Pinpoint the cell where the given text exists, returning its (X, Y) midpoint coordinate. 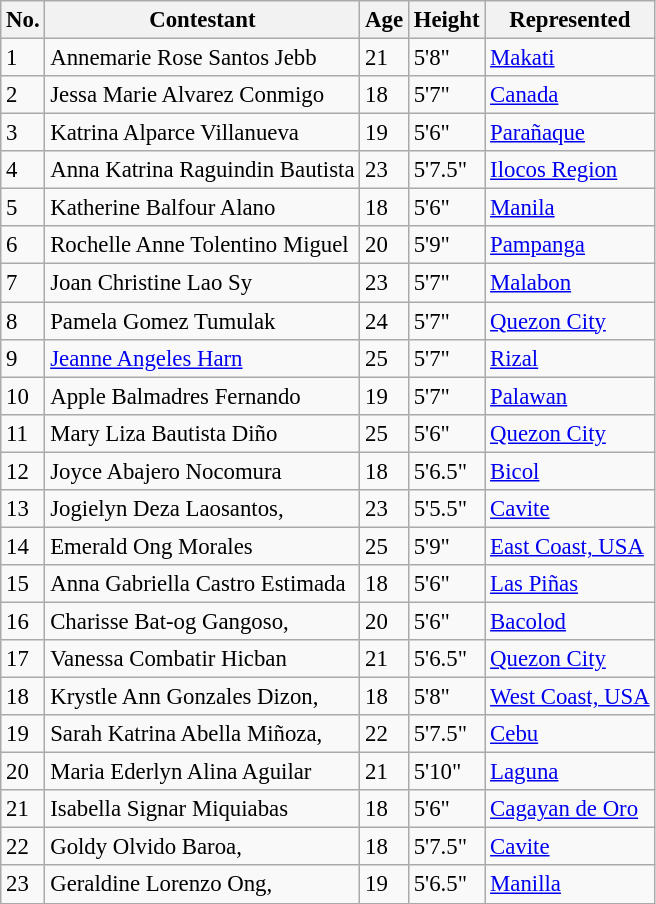
Jessa Marie Alvarez Conmigo (202, 95)
Makati (570, 58)
Cagayan de Oro (570, 809)
Parañaque (570, 133)
Anna Gabriella Castro Estimada (202, 584)
Goldy Olvido Baroa, (202, 847)
8 (23, 321)
9 (23, 358)
17 (23, 659)
Emerald Ong Morales (202, 546)
Mary Liza Bautista Diño (202, 433)
Pampanga (570, 245)
Contestant (202, 20)
5'5.5" (446, 509)
Jogielyn Deza Laosantos, (202, 509)
No. (23, 20)
2 (23, 95)
Joan Christine Lao Sy (202, 283)
Geraldine Lorenzo Ong, (202, 885)
Manila (570, 208)
Krystle Ann Gonzales Dizon, (202, 697)
14 (23, 546)
Pamela Gomez Tumulak (202, 321)
1 (23, 58)
3 (23, 133)
16 (23, 621)
Annemarie Rose Santos Jebb (202, 58)
Represented (570, 20)
Manilla (570, 885)
Palawan (570, 396)
13 (23, 509)
Bacolod (570, 621)
Laguna (570, 772)
Malabon (570, 283)
Sarah Katrina Abella Miñoza, (202, 734)
Age (384, 20)
West Coast, USA (570, 697)
Isabella Signar Miquiabas (202, 809)
Maria Ederlyn Alina Aguilar (202, 772)
Rochelle Anne Tolentino Miguel (202, 245)
Vanessa Combatir Hicban (202, 659)
Rizal (570, 358)
Las Piñas (570, 584)
12 (23, 471)
Katherine Balfour Alano (202, 208)
Joyce Abajero Nocomura (202, 471)
Cebu (570, 734)
Apple Balmadres Fernando (202, 396)
6 (23, 245)
Katrina Alparce Villanueva (202, 133)
Bicol (570, 471)
15 (23, 584)
Jeanne Angeles Harn (202, 358)
11 (23, 433)
Ilocos Region (570, 170)
24 (384, 321)
4 (23, 170)
10 (23, 396)
7 (23, 283)
Height (446, 20)
Anna Katrina Raguindin Bautista (202, 170)
Charisse Bat-og Gangoso, (202, 621)
East Coast, USA (570, 546)
Canada (570, 95)
5 (23, 208)
5'10" (446, 772)
